Output the [X, Y] coordinate of the center of the cell containing the given text.  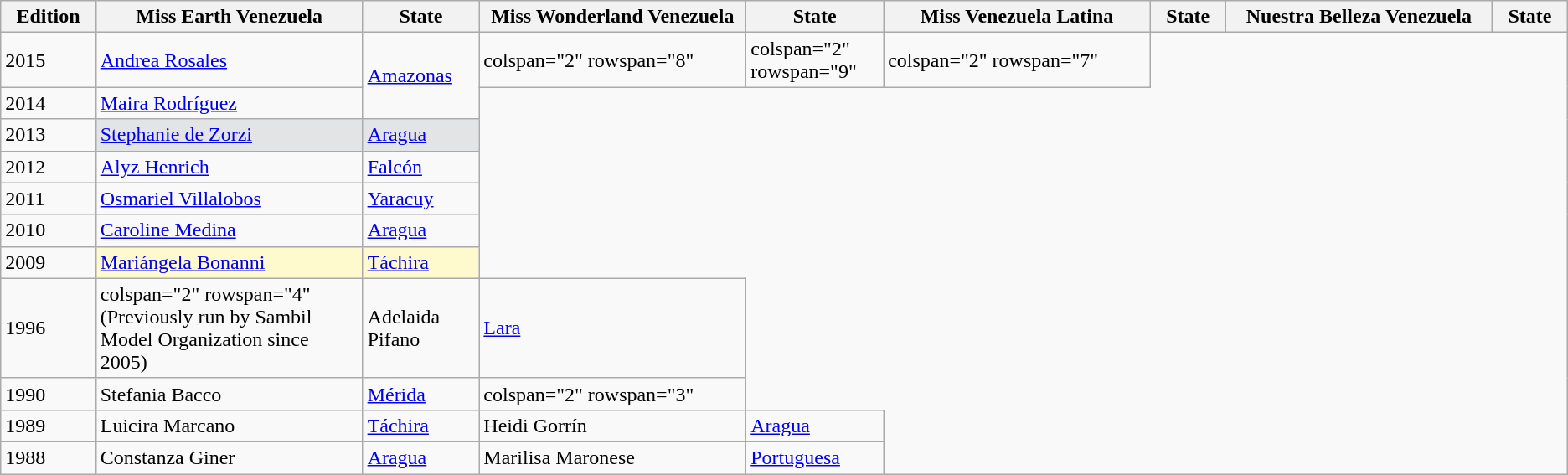
Constanza Giner [230, 457]
colspan="2" rowspan="4" (Previously run by Sambil Model Organization since 2005) [230, 328]
colspan="2" rowspan="7" [1017, 60]
Adelaida Pifano [420, 328]
Mérida [420, 394]
1996 [49, 328]
Miss Earth Venezuela [230, 17]
Mariángela Bonanni [230, 262]
Portuguesa [815, 457]
Lara [613, 328]
Miss Wonderland Venezuela [613, 17]
2014 [49, 103]
Stefania Bacco [230, 394]
2012 [49, 167]
Edition [49, 17]
colspan="2" rowspan="9" [815, 60]
Osmariel Villalobos [230, 199]
2010 [49, 230]
1990 [49, 394]
colspan="2" rowspan="3" [613, 394]
2009 [49, 262]
Heidi Gorrín [613, 426]
2015 [49, 60]
Maira Rodríguez [230, 103]
Caroline Medina [230, 230]
Andrea Rosales [230, 60]
Falcón [420, 167]
2011 [49, 199]
colspan="2" rowspan="8" [613, 60]
Alyz Henrich [230, 167]
Miss Venezuela Latina [1017, 17]
Nuestra Belleza Venezuela [1359, 17]
Marilisa Maronese [613, 457]
Amazonas [420, 75]
Stephanie de Zorzi [230, 135]
1989 [49, 426]
2013 [49, 135]
1988 [49, 457]
Luicira Marcano [230, 426]
Yaracuy [420, 199]
